Return the [X, Y] coordinate for the center point of the cell that contains the specified text.  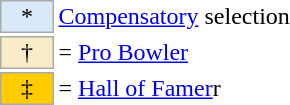
‡ [27, 88]
† [27, 52]
* [27, 16]
